Scan for the cell matching the given text and deliver its (x, y) coordinate at center. 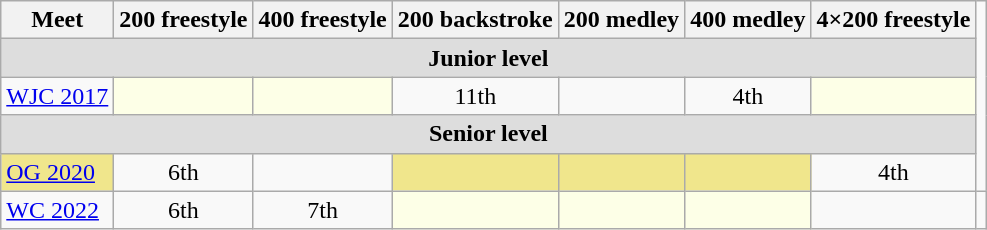
Senior level (488, 134)
4×200 freestyle (894, 20)
11th (475, 96)
200 freestyle (184, 20)
200 medley (621, 20)
Meet (58, 20)
OG 2020 (58, 172)
400 freestyle (322, 20)
WJC 2017 (58, 96)
200 backstroke (475, 20)
7th (322, 210)
Junior level (488, 58)
WC 2022 (58, 210)
400 medley (748, 20)
